Return the (x, y) coordinate for the center point of the cell that contains the specified text.  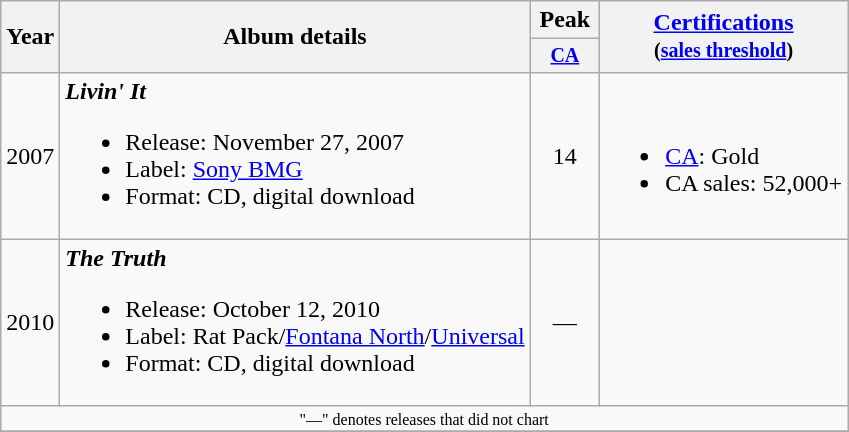
Year (30, 37)
"—" denotes releases that did not chart (424, 418)
2010 (30, 322)
2007 (30, 156)
The TruthRelease: October 12, 2010Label: Rat Pack/Fontana North/UniversalFormat: CD, digital download (295, 322)
Peak (564, 20)
Livin' ItRelease: November 27, 2007Label: Sony BMGFormat: CD, digital download (295, 156)
— (564, 322)
14 (564, 156)
CA (564, 56)
Album details (295, 37)
Certifications(sales threshold) (724, 37)
CA: GoldCA sales: 52,000+ (724, 156)
